Capture the cell that displays the provided text and extract its [X, Y] central coordinate. 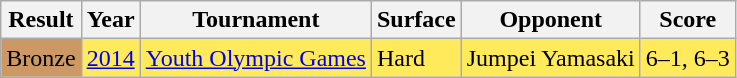
Score [688, 20]
Result [41, 20]
Youth Olympic Games [256, 58]
2014 [110, 58]
Tournament [256, 20]
Surface [416, 20]
Jumpei Yamasaki [550, 58]
Year [110, 20]
6–1, 6–3 [688, 58]
Opponent [550, 20]
Bronze [41, 58]
Hard [416, 58]
